Output the [X, Y] coordinate of the center of the cell containing the given text.  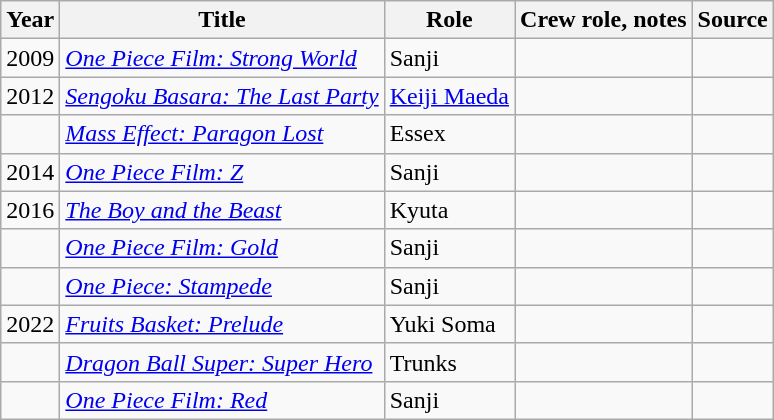
Keiji Maeda [449, 96]
2009 [30, 58]
2022 [30, 324]
Kyuta [449, 210]
One Piece: Stampede [222, 286]
Fruits Basket: Prelude [222, 324]
One Piece Film: Z [222, 172]
2014 [30, 172]
2012 [30, 96]
Crew role, notes [604, 20]
Yuki Soma [449, 324]
2016 [30, 210]
Mass Effect: Paragon Lost [222, 134]
One Piece Film: Gold [222, 248]
Title [222, 20]
The Boy and the Beast [222, 210]
One Piece Film: Strong World [222, 58]
Year [30, 20]
Trunks [449, 362]
Sengoku Basara: The Last Party [222, 96]
One Piece Film: Red [222, 400]
Dragon Ball Super: Super Hero [222, 362]
Role [449, 20]
Essex [449, 134]
Source [732, 20]
